Return (X, Y) of the center of cell containing provided text 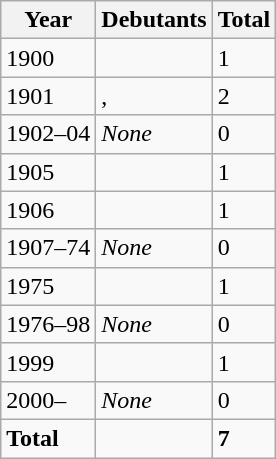
1975 (48, 286)
1901 (48, 96)
1902–04 (48, 134)
1900 (48, 58)
Year (48, 20)
7 (244, 438)
1976–98 (48, 324)
2000– (48, 400)
1906 (48, 210)
2 (244, 96)
1999 (48, 362)
1905 (48, 172)
Debutants (154, 20)
, (154, 96)
1907–74 (48, 248)
